Determine the [X, Y] coordinate at the center of the cell enclosing the given text.  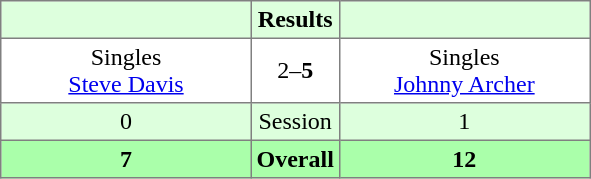
Session [295, 122]
Results [295, 20]
SinglesJohnny Archer [464, 70]
1 [464, 122]
Overall [295, 159]
7 [126, 159]
0 [126, 122]
SinglesSteve Davis [126, 70]
2–5 [295, 70]
12 [464, 159]
